Pinpoint the cell where the given text exists, returning its [X, Y] midpoint coordinate. 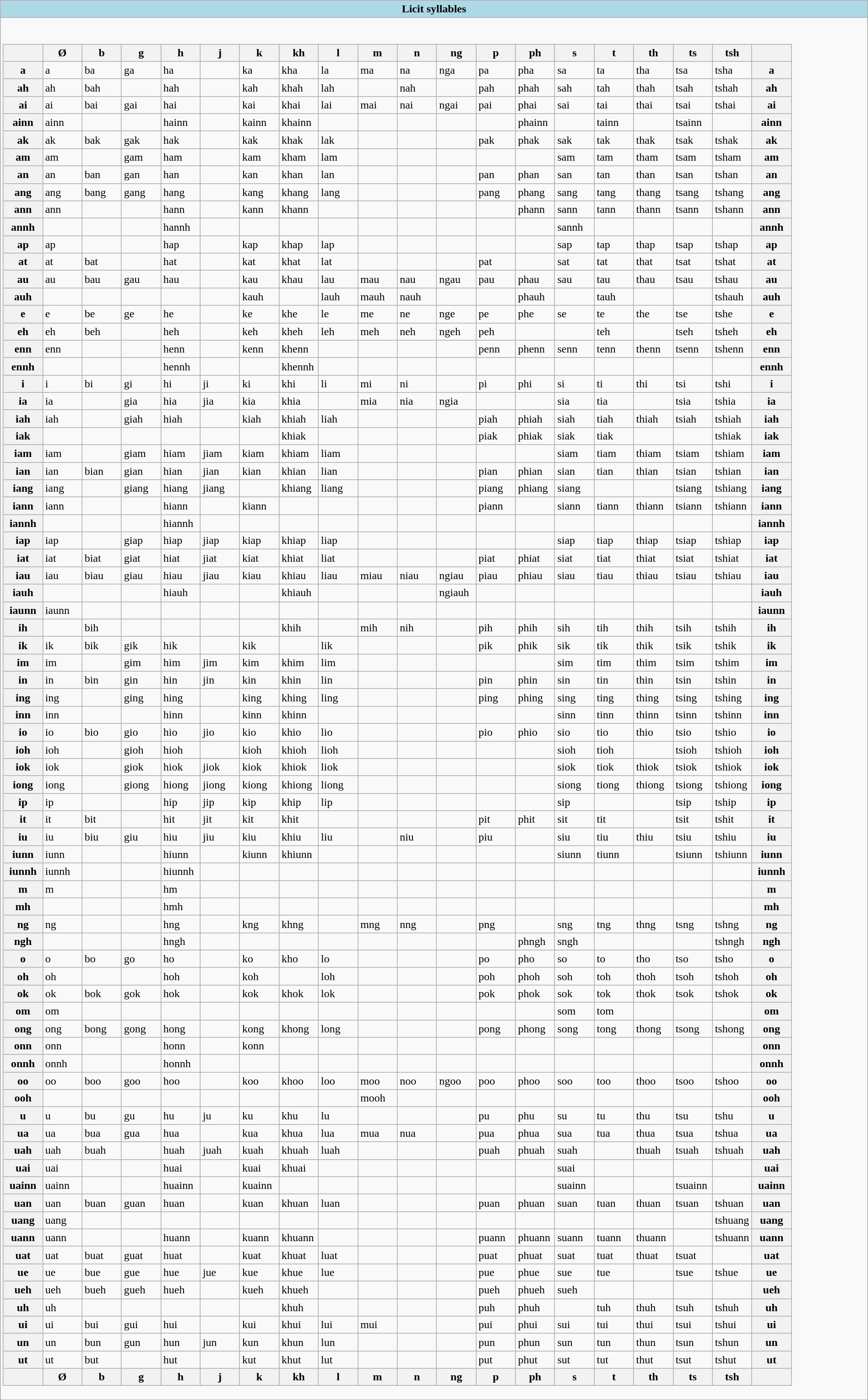
phu [535, 1116]
song [575, 1029]
kainn [259, 122]
sui [575, 1325]
bio [102, 733]
tshue [732, 1272]
phui [535, 1325]
sit [575, 819]
pai [496, 105]
tak [614, 140]
phuh [535, 1308]
hngh [180, 941]
puat [496, 1255]
khiang [298, 488]
gam [141, 157]
sinn [575, 715]
tong [614, 1029]
khui [298, 1325]
tse [693, 314]
lak [338, 140]
liang [338, 488]
biau [102, 575]
tshui [732, 1325]
si [575, 384]
tshngh [732, 941]
khe [298, 314]
phiang [535, 488]
tsim [693, 662]
khang [298, 192]
phan [535, 175]
sak [575, 140]
siann [575, 506]
lai [338, 105]
thih [653, 628]
ka [259, 70]
hia [180, 401]
nai [417, 105]
tioh [614, 750]
khuah [298, 1150]
tshua [732, 1133]
hue [180, 1272]
tio [614, 733]
khenn [298, 349]
phuah [535, 1150]
khio [298, 733]
tom [614, 1011]
tiunn [614, 854]
tsiat [693, 558]
phong [535, 1029]
pun [496, 1342]
tsiok [693, 767]
khia [298, 401]
thau [653, 279]
luat [338, 1255]
tshio [732, 733]
giong [141, 785]
tsiann [693, 506]
kiok [259, 767]
sai [575, 105]
phuann [535, 1237]
leh [338, 331]
too [614, 1081]
hit [180, 819]
tshiunn [732, 854]
hiannh [180, 523]
hing [180, 697]
tenn [614, 349]
kauh [259, 297]
tshinn [732, 715]
tham [653, 157]
khit [298, 819]
kueh [259, 1290]
giau [141, 575]
tiap [614, 541]
liam [338, 454]
pak [496, 140]
tsun [693, 1342]
kham [298, 157]
lau [338, 279]
hak [180, 140]
nga [456, 70]
tauh [614, 297]
tiann [614, 506]
phi [535, 384]
bian [102, 471]
tsih [693, 628]
lat [338, 262]
hap [180, 244]
khat [298, 262]
heh [180, 331]
po [496, 959]
sap [575, 244]
tsua [693, 1133]
jim [220, 662]
huat [180, 1255]
phang [535, 192]
li [338, 384]
thuat [653, 1255]
hu [180, 1116]
gueh [141, 1290]
puh [496, 1308]
beh [102, 331]
bun [102, 1342]
me [378, 314]
thann [653, 210]
lap [338, 244]
phann [535, 210]
tseh [693, 331]
tsing [693, 697]
phiau [535, 575]
pah [496, 87]
tang [614, 192]
tsi [693, 384]
sat [575, 262]
tsam [693, 157]
mua [378, 1133]
lam [338, 157]
hiau [180, 575]
gau [141, 279]
phue [535, 1272]
tsai [693, 105]
kng [259, 924]
henn [180, 349]
ngiau [456, 575]
kam [259, 157]
siak [575, 436]
huah [180, 1150]
kik [259, 645]
sia [575, 401]
phiak [535, 436]
thenn [653, 349]
sue [575, 1272]
king [259, 697]
phio [535, 733]
khennh [298, 366]
kai [259, 105]
tiam [614, 454]
tshat [732, 262]
kuat [259, 1255]
phua [535, 1133]
kuah [259, 1150]
hut [180, 1360]
pih [496, 628]
pok [496, 993]
piang [496, 488]
thing [653, 697]
thinn [653, 715]
suai [575, 1168]
jia [220, 401]
bih [102, 628]
ha [180, 70]
han [180, 175]
tut [614, 1360]
hi [180, 384]
piu [496, 837]
lua [338, 1133]
tainn [614, 122]
tsuat [693, 1255]
khan [298, 175]
tshiu [732, 837]
gong [141, 1029]
tshak [732, 140]
kut [259, 1360]
suainn [575, 1185]
pu [496, 1116]
thiong [653, 785]
tsong [693, 1029]
phiat [535, 558]
hoo [180, 1081]
thuah [653, 1150]
tsau [693, 279]
khok [298, 993]
tshiang [732, 488]
gioh [141, 750]
tinn [614, 715]
kim [259, 662]
hiap [180, 541]
bang [102, 192]
tshik [732, 645]
kuainn [259, 1185]
bat [102, 262]
ju [220, 1116]
jian [220, 471]
tih [614, 628]
kiau [259, 575]
tui [614, 1325]
lut [338, 1360]
tho [653, 959]
liong [338, 785]
lu [338, 1116]
koh [259, 976]
ga [141, 70]
kiu [259, 837]
tsenn [693, 349]
gua [141, 1133]
hua [180, 1133]
thoo [653, 1081]
tsip [693, 802]
him [180, 662]
hiok [180, 767]
khiu [298, 837]
tsiong [693, 785]
be [102, 314]
khuai [298, 1168]
tshiap [732, 541]
thiam [653, 454]
nauh [417, 297]
hiong [180, 785]
khua [298, 1133]
gin [141, 680]
hiunn [180, 854]
thiann [653, 506]
pi [496, 384]
na [417, 70]
ho [180, 959]
pe [496, 314]
thiah [653, 418]
tshap [732, 244]
tshuang [732, 1220]
khau [298, 279]
phit [535, 819]
tuan [614, 1203]
ngai [456, 105]
khuan [298, 1203]
kui [259, 1325]
tsit [693, 819]
phian [535, 471]
ba [102, 70]
nia [417, 401]
huainn [180, 1185]
lauh [338, 297]
niu [417, 837]
thuh [653, 1308]
thio [653, 733]
tshuann [732, 1237]
hinn [180, 715]
ni [417, 384]
tua [614, 1133]
jiong [220, 785]
bueh [102, 1290]
lang [338, 192]
kua [259, 1133]
hiu [180, 837]
tshuah [732, 1150]
kann [259, 210]
phut [535, 1360]
khut [298, 1360]
so [575, 959]
thiau [653, 575]
la [338, 70]
khiong [298, 785]
soh [575, 976]
mui [378, 1325]
ling [338, 697]
phih [535, 628]
hng [180, 924]
tsak [693, 140]
bit [102, 819]
tshioh [732, 750]
hoh [180, 976]
koo [259, 1081]
kuai [259, 1168]
tsap [693, 244]
thu [653, 1116]
jiap [220, 541]
bak [102, 140]
ping [496, 697]
lian [338, 471]
pha [535, 70]
suat [575, 1255]
som [575, 1011]
khin [298, 680]
tap [614, 244]
moo [378, 1081]
gian [141, 471]
tin [614, 680]
ting [614, 697]
gu [141, 1116]
pian [496, 471]
kheh [298, 331]
tsiam [693, 454]
nng [417, 924]
hiat [180, 558]
phai [535, 105]
tiu [614, 837]
phun [535, 1342]
nah [417, 87]
hiann [180, 506]
ngau [456, 279]
tai [614, 105]
nih [417, 628]
gio [141, 733]
nge [456, 314]
buan [102, 1203]
bua [102, 1133]
tan [614, 175]
ke [259, 314]
jip [220, 802]
hmh [180, 906]
khiap [298, 541]
jiat [220, 558]
te [614, 314]
khoo [298, 1081]
put [496, 1360]
kho [298, 959]
sa [575, 70]
pui [496, 1325]
tshan [732, 175]
penn [496, 349]
honnh [180, 1064]
pin [496, 680]
lim [338, 662]
pik [496, 645]
thuan [653, 1203]
hat [180, 262]
khun [298, 1342]
sing [575, 697]
ham [180, 157]
tsuh [693, 1308]
phok [535, 993]
siu [575, 837]
tsinn [693, 715]
lan [338, 175]
bok [102, 993]
phoo [535, 1081]
pan [496, 175]
liau [338, 575]
huan [180, 1203]
nua [417, 1133]
thim [653, 662]
hik [180, 645]
ban [102, 175]
tiat [614, 558]
sann [575, 210]
khip [298, 802]
khiak [298, 436]
tsuah [693, 1150]
tsuan [693, 1203]
tik [614, 645]
sannh [575, 227]
piak [496, 436]
keh [259, 331]
soo [575, 1081]
kat [259, 262]
tshng [732, 924]
jiang [220, 488]
luan [338, 1203]
lue [338, 1272]
kau [259, 279]
kip [259, 802]
loo [338, 1081]
peh [496, 331]
phuan [535, 1203]
siam [575, 454]
kiah [259, 418]
ngia [456, 401]
kang [259, 192]
kok [259, 993]
sueh [575, 1290]
Licit syllables [434, 9]
poo [496, 1081]
pueh [496, 1290]
sin [575, 680]
jiam [220, 454]
khiat [298, 558]
tsuainn [693, 1185]
bik [102, 645]
sip [575, 802]
puan [496, 1203]
mauh [378, 297]
jiok [220, 767]
tshuh [732, 1308]
hip [180, 802]
jit [220, 819]
khioh [298, 750]
tshoh [732, 976]
goo [141, 1081]
gui [141, 1325]
hio [180, 733]
mooh [378, 1098]
thua [653, 1133]
tshiak [732, 436]
biat [102, 558]
neh [417, 331]
phngh [535, 941]
sun [575, 1342]
piann [496, 506]
thin [653, 680]
tsng [693, 924]
lik [338, 645]
hau [180, 279]
thak [653, 140]
tshun [732, 1342]
hainn [180, 122]
than [653, 175]
tsok [693, 993]
hm [180, 889]
sua [575, 1133]
sim [575, 662]
khuh [298, 1308]
gue [141, 1272]
thai [653, 105]
lio [338, 733]
loh [338, 976]
tsiah [693, 418]
bi [102, 384]
tsin [693, 680]
thian [653, 471]
thng [653, 924]
tsainn [693, 122]
tiah [614, 418]
khinn [298, 715]
teh [614, 331]
siah [575, 418]
mi [378, 384]
tshim [732, 662]
kiann [259, 506]
bin [102, 680]
khak [298, 140]
phuat [535, 1255]
tuh [614, 1308]
siok [575, 767]
kiong [259, 785]
sah [575, 87]
khing [298, 697]
ngiauh [456, 593]
kah [259, 87]
pat [496, 262]
sut [575, 1360]
thiu [653, 837]
tsiunn [693, 854]
tsoo [693, 1081]
tah [614, 87]
gim [141, 662]
liu [338, 837]
poh [496, 976]
tam [614, 157]
se [575, 314]
tsiu [693, 837]
the [653, 314]
luah [338, 1150]
tiau [614, 575]
mng [378, 924]
tshe [732, 314]
thut [653, 1360]
ngoo [456, 1081]
khi [298, 384]
khiau [298, 575]
kenn [259, 349]
tsham [732, 157]
tshah [732, 87]
tshai [732, 105]
tha [653, 70]
thiok [653, 767]
thong [653, 1029]
ge [141, 314]
siat [575, 558]
su [575, 1116]
tuann [614, 1237]
khu [298, 1116]
that [653, 262]
gi [141, 384]
guan [141, 1203]
tsu [693, 1116]
thun [653, 1342]
khiauh [298, 593]
tsat [693, 262]
sngh [575, 941]
khann [298, 210]
tshut [732, 1360]
jio [220, 733]
piau [496, 575]
siang [575, 488]
pua [496, 1133]
tshenn [732, 349]
kue [259, 1272]
phing [535, 697]
thap [653, 244]
giu [141, 837]
hang [180, 192]
khainn [298, 122]
senn [575, 349]
gai [141, 105]
gak [141, 140]
sioh [575, 750]
tu [614, 1116]
khap [298, 244]
tsha [732, 70]
hui [180, 1325]
tshiann [732, 506]
tshiau [732, 575]
puann [496, 1237]
kiat [259, 558]
mih [378, 628]
phin [535, 680]
giang [141, 488]
tshong [732, 1029]
hiang [180, 488]
konn [259, 1046]
mai [378, 105]
kian [259, 471]
sng [575, 924]
phak [535, 140]
long [338, 1029]
tshia [732, 401]
tshih [732, 628]
pang [496, 192]
kioh [259, 750]
to [614, 959]
ti [614, 384]
lo [338, 959]
gik [141, 645]
tshauh [732, 297]
tsio [693, 733]
sang [575, 192]
tim [614, 662]
bo [102, 959]
giap [141, 541]
phueh [535, 1290]
pio [496, 733]
png [496, 924]
khong [298, 1029]
ne [417, 314]
pit [496, 819]
tun [614, 1342]
hiunnh [180, 872]
tshau [732, 279]
sian [575, 471]
liat [338, 558]
tsik [693, 645]
mau [378, 279]
tat [614, 262]
liap [338, 541]
mia [378, 401]
kha [298, 70]
tshang [732, 192]
sam [575, 157]
tue [614, 1272]
tsann [693, 210]
tsa [693, 70]
piah [496, 418]
tshian [732, 471]
lui [338, 1325]
jue [220, 1272]
phainn [535, 122]
thuann [653, 1237]
tsan [693, 175]
buat [102, 1255]
he [180, 314]
bau [102, 279]
kun [259, 1342]
tau [614, 279]
sik [575, 645]
thok [653, 993]
huann [180, 1237]
giat [141, 558]
bong [102, 1029]
hok [180, 993]
tit [614, 819]
suah [575, 1150]
tshiah [732, 418]
niau [417, 575]
tian [614, 471]
toh [614, 976]
khiam [298, 454]
tsheh [732, 331]
siong [575, 785]
lun [338, 1342]
tsah [693, 87]
thi [653, 384]
pho [535, 959]
tsiau [693, 575]
khuann [298, 1237]
kio [259, 733]
thui [653, 1325]
guat [141, 1255]
boo [102, 1081]
khiunn [298, 854]
hioh [180, 750]
tiong [614, 785]
sau [575, 279]
sok [575, 993]
puah [496, 1150]
kiap [259, 541]
tuat [614, 1255]
tsioh [693, 750]
piat [496, 558]
hah [180, 87]
tshok [732, 993]
noo [417, 1081]
kinn [259, 715]
tsho [732, 959]
tshin [732, 680]
tship [732, 802]
liok [338, 767]
tshiam [732, 454]
phoh [535, 976]
hann [180, 210]
siau [575, 575]
thiap [653, 541]
khih [298, 628]
thiat [653, 558]
juah [220, 1150]
gun [141, 1342]
suann [575, 1237]
tsiang [693, 488]
thah [653, 87]
tshi [732, 384]
le [338, 314]
khai [298, 105]
tok [614, 993]
biu [102, 837]
phiah [535, 418]
ngeh [456, 331]
khiok [298, 767]
tsia [693, 401]
thoh [653, 976]
kuann [259, 1237]
tiok [614, 767]
tshann [732, 210]
sio [575, 733]
kit [259, 819]
ging [141, 697]
ta [614, 70]
hai [180, 105]
ji [220, 384]
hong [180, 1029]
khian [298, 471]
kia [259, 401]
bah [102, 87]
kan [259, 175]
nau [417, 279]
khah [298, 87]
tshiok [732, 767]
bui [102, 1325]
honn [180, 1046]
phau [535, 279]
bai [102, 105]
gia [141, 401]
siap [575, 541]
tsut [693, 1360]
pue [496, 1272]
lok [338, 993]
khue [298, 1272]
tsui [693, 1325]
hiah [180, 418]
giam [141, 454]
meh [378, 331]
phenn [535, 349]
lin [338, 680]
jiau [220, 575]
thang [653, 192]
gan [141, 175]
khng [298, 924]
giok [141, 767]
hueh [180, 1290]
tshiong [732, 785]
phik [535, 645]
giah [141, 418]
hannh [180, 227]
suan [575, 1203]
huai [180, 1168]
pau [496, 279]
tso [693, 959]
gang [141, 192]
liah [338, 418]
tshoo [732, 1081]
buah [102, 1150]
lip [338, 802]
tiak [614, 436]
hin [180, 680]
san [575, 175]
hun [180, 1342]
khim [298, 662]
thik [653, 645]
tshit [732, 819]
hian [180, 471]
tsue [693, 1272]
tsoh [693, 976]
bue [102, 1272]
ma [378, 70]
lioh [338, 750]
phah [535, 87]
tshiat [732, 558]
tsang [693, 192]
hennh [180, 366]
kap [259, 244]
hiauh [180, 593]
tia [614, 401]
bu [102, 1116]
tsiap [693, 541]
pa [496, 70]
kong [259, 1029]
tng [614, 924]
kak [259, 140]
sih [575, 628]
kiunn [259, 854]
lah [338, 87]
pong [496, 1029]
khueh [298, 1290]
khuat [298, 1255]
phe [535, 314]
ki [259, 384]
ku [259, 1116]
kiam [259, 454]
but [102, 1360]
ko [259, 959]
kin [259, 680]
khiah [298, 418]
tann [614, 210]
jiu [220, 837]
jin [220, 680]
tshuan [732, 1203]
miau [378, 575]
gok [141, 993]
go [141, 959]
tshu [732, 1116]
tshing [732, 697]
hiam [180, 454]
phauh [535, 297]
jun [220, 1342]
siunn [575, 854]
tsian [693, 471]
kuan [259, 1203]
